Pinpoint the cell where the given text exists, returning its [X, Y] midpoint coordinate. 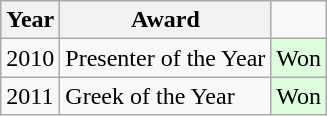
2011 [30, 96]
Greek of the Year [166, 96]
Award [166, 20]
Year [30, 20]
Presenter of the Year [166, 58]
2010 [30, 58]
